From the cell containing the given text, extract its center point as [X, Y] coordinate. 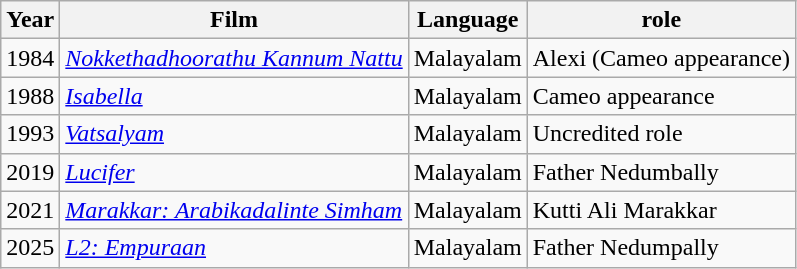
2025 [30, 248]
Father Nedumbally [661, 172]
2021 [30, 210]
1984 [30, 58]
1993 [30, 134]
Alexi (Cameo appearance) [661, 58]
Film [234, 20]
Marakkar: Arabikadalinte Simham [234, 210]
Cameo appearance [661, 96]
Kutti Ali Marakkar [661, 210]
Isabella [234, 96]
Language [468, 20]
Vatsalyam [234, 134]
Uncredited role [661, 134]
2019 [30, 172]
Lucifer [234, 172]
1988 [30, 96]
role [661, 20]
L2: Empuraan [234, 248]
Father Nedumpally [661, 248]
Year [30, 20]
Nokkethadhoorathu Kannum Nattu [234, 58]
